Determine the [x, y] coordinate at the center of the cell enclosing the given text.  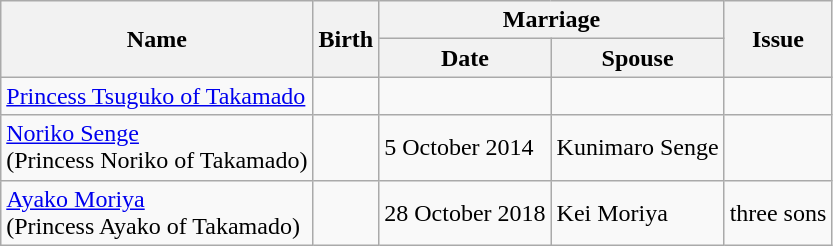
Ayako Moriya(Princess Ayako of Takamado) [157, 212]
Princess Tsuguko of Takamado [157, 96]
Noriko Senge(Princess Noriko of Takamado) [157, 148]
Kunimaro Senge [638, 148]
three sons [778, 212]
28 October 2018 [465, 212]
Birth [346, 39]
Issue [778, 39]
Marriage [552, 20]
Spouse [638, 58]
5 October 2014 [465, 148]
Kei Moriya [638, 212]
Date [465, 58]
Name [157, 39]
